Identify which cell holds the provided text, then report its (X, Y) central coordinate. 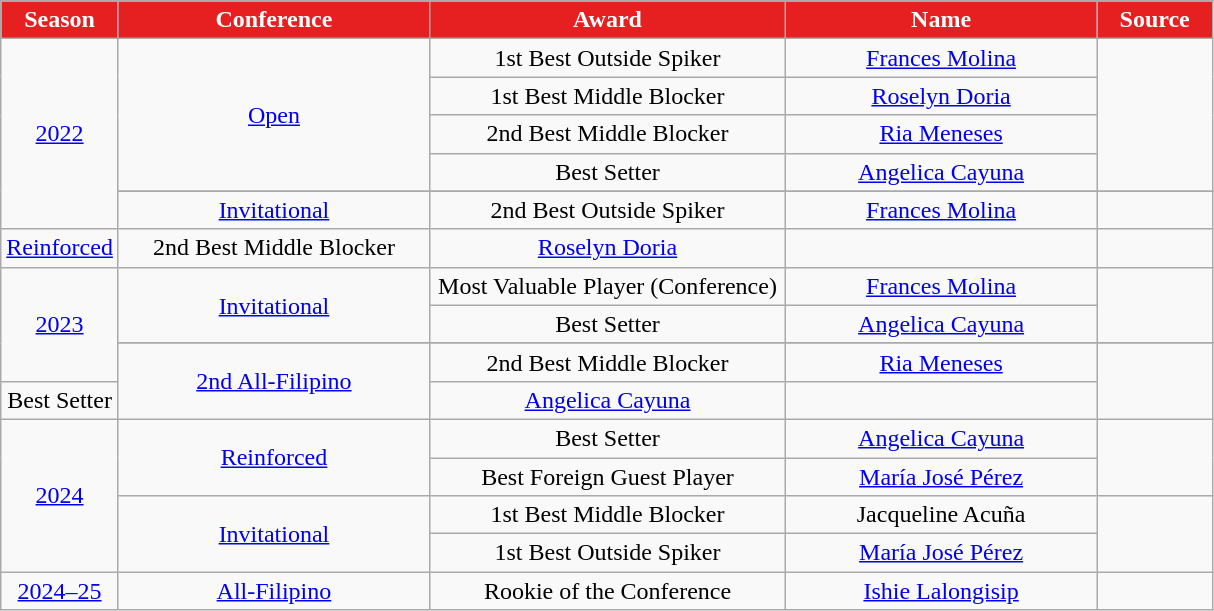
Conference (274, 20)
2022 (60, 134)
Open (274, 115)
2024–25 (60, 591)
2023 (60, 324)
All-Filipino (274, 591)
2nd Best Outside Spiker (607, 210)
2024 (60, 495)
Jacqueline Acuña (942, 515)
Best Foreign Guest Player (607, 477)
Rookie of the Conference (607, 591)
Source (1155, 20)
Name (942, 20)
Award (607, 20)
2nd All-Filipino (274, 381)
Season (60, 20)
Most Valuable Player (Conference) (607, 286)
Ishie Lalongisip (942, 591)
